Identify which cell holds the provided text, then report its (x, y) central coordinate. 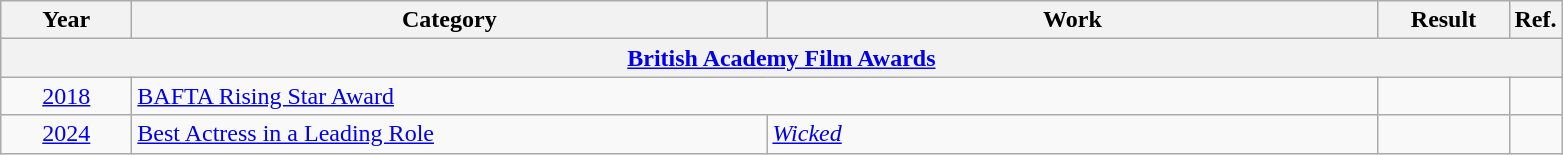
2024 (66, 134)
Year (66, 20)
Category (450, 20)
Ref. (1536, 20)
Best Actress in a Leading Role (450, 134)
BAFTA Rising Star Award (755, 96)
British Academy Film Awards (782, 58)
Result (1444, 20)
Work (1072, 20)
2018 (66, 96)
Wicked (1072, 134)
